Pinpoint the cell where the given text exists, returning its [x, y] midpoint coordinate. 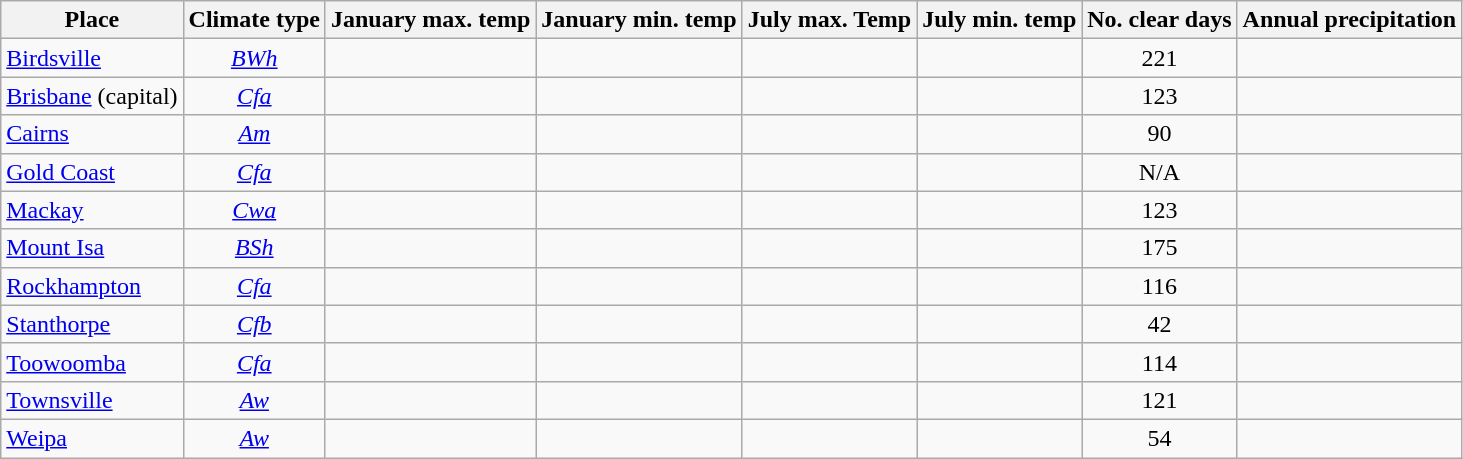
Mackay [92, 210]
July max. Temp [829, 20]
121 [1160, 400]
Place [92, 20]
42 [1160, 324]
Toowoomba [92, 362]
Climate type [254, 20]
July min. temp [1000, 20]
Annual precipitation [1350, 20]
175 [1160, 248]
Townsville [92, 400]
54 [1160, 438]
BWh [254, 58]
Stanthorpe [92, 324]
Gold Coast [92, 172]
N/A [1160, 172]
January max. temp [430, 20]
116 [1160, 286]
Rockhampton [92, 286]
Am [254, 134]
114 [1160, 362]
BSh [254, 248]
Cwa [254, 210]
221 [1160, 58]
Mount Isa [92, 248]
Cairns [92, 134]
Weipa [92, 438]
Birdsville [92, 58]
January min. temp [639, 20]
No. clear days [1160, 20]
90 [1160, 134]
Cfb [254, 324]
Brisbane (capital) [92, 96]
